Provide the (X, Y) coordinate of the cell's center where the given text is located.  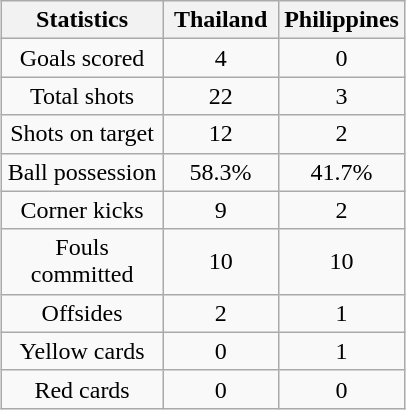
Yellow cards (82, 351)
Fouls committed (82, 262)
Shots on target (82, 134)
9 (221, 210)
Goals scored (82, 58)
22 (221, 96)
12 (221, 134)
Corner kicks (82, 210)
41.7% (342, 172)
Statistics (82, 20)
Offsides (82, 313)
58.3% (221, 172)
4 (221, 58)
Red cards (82, 389)
Ball possession (82, 172)
3 (342, 96)
Philippines (342, 20)
Total shots (82, 96)
Thailand (221, 20)
